For the text-containing cell, return its midpoint in (x, y) coordinate format. 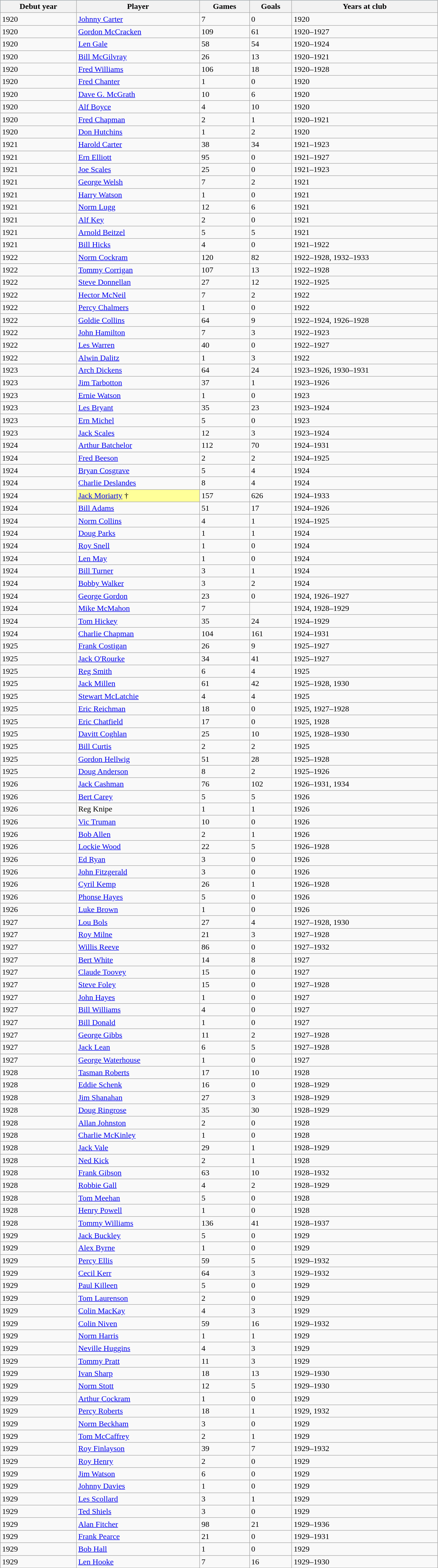
Reg Knipe (138, 809)
Colin MacKay (138, 1311)
Arnold Beitzel (138, 232)
1921–1927 (365, 157)
Jack Millen (138, 684)
157 (224, 496)
Ernie Watson (138, 395)
22 (224, 847)
1927–1928, 1930 (365, 922)
Steve Foley (138, 985)
Reg Smith (138, 671)
Johnny Carter (138, 19)
Goldie Collins (138, 320)
Jack Scales (138, 433)
42 (270, 684)
Johnny Davies (138, 1486)
Arthur Batchelor (138, 445)
Bill Donald (138, 1022)
1920–1928 (365, 69)
1925, 1928 (365, 721)
Lockie Wood (138, 847)
Tommy Pratt (138, 1361)
Steve Donnellan (138, 282)
37 (224, 383)
1924–1926 (365, 508)
Doug Anderson (138, 772)
Harry Watson (138, 195)
Jim Watson (138, 1474)
106 (224, 69)
Bill Turner (138, 571)
Jack Moriarty † (138, 496)
Eric Chatfield (138, 721)
Les Scollard (138, 1499)
Doug Ringrose (138, 1110)
Bill McGilvray (138, 57)
Bill Hicks (138, 245)
Alf Boyce (138, 107)
38 (224, 144)
Doug Parks (138, 533)
39 (224, 1449)
Phonse Hayes (138, 897)
Tommy Williams (138, 1223)
1921–1922 (365, 245)
161 (270, 634)
86 (224, 947)
40 (224, 345)
Charlie Chapman (138, 634)
Debut year (38, 7)
Tasman Roberts (138, 1072)
Roy Snell (138, 546)
112 (224, 445)
Tom Laurenson (138, 1298)
Gordon Hellwig (138, 759)
Bryan Cosgrave (138, 470)
Allan Johnston (138, 1123)
Norm Beckham (138, 1424)
1922–1925 (365, 282)
107 (224, 270)
Arthur Cockram (138, 1399)
Bill Curtis (138, 746)
Harold Carter (138, 144)
Dave G. McGrath (138, 94)
Ned Kick (138, 1160)
Ivan Sharp (138, 1374)
Alan Fitcher (138, 1524)
Les Warren (138, 345)
1922–1928 (365, 270)
Paul Killeen (138, 1286)
Joe Scales (138, 170)
Frank Costigan (138, 646)
Norm Harris (138, 1336)
George Gordon (138, 596)
Alex Byrne (138, 1248)
1920–1927 (365, 32)
John Hamilton (138, 332)
58 (224, 44)
Roy Finlayson (138, 1449)
Len Hooke (138, 1561)
Les Bryant (138, 408)
Fred Beeson (138, 458)
1922–1928, 1932–1933 (365, 257)
Henry Powell (138, 1211)
George Welsh (138, 182)
Charlie McKinley (138, 1135)
Jim Shanahan (138, 1098)
1925, 1927–1928 (365, 709)
Goals (270, 7)
Fred Chanter (138, 82)
Mike McMahon (138, 609)
1920–1924 (365, 44)
Eddie Schenk (138, 1085)
95 (224, 157)
1925, 1928–1930 (365, 734)
Tom McCaffrey (138, 1436)
82 (270, 257)
Roy Milne (138, 934)
Neville Huggins (138, 1348)
Jim Tarbotton (138, 383)
Norm Cockram (138, 257)
1924–1933 (365, 496)
1923–1926, 1930–1931 (365, 370)
28 (270, 759)
George Waterhouse (138, 1060)
102 (270, 784)
Jack Cashman (138, 784)
Colin Niven (138, 1323)
Eric Reichman (138, 709)
Bob Allen (138, 834)
Percy Chalmers (138, 307)
1922–1923 (365, 332)
Years at club (365, 7)
Robbie Gall (138, 1185)
Ted Shiels (138, 1511)
Arch Dickens (138, 370)
1929, 1932 (365, 1411)
Gordon McCracken (138, 32)
Willis Reeve (138, 947)
Games (224, 7)
Bill Williams (138, 1010)
Player (138, 7)
Ern Elliott (138, 157)
Bill Adams (138, 508)
Ed Ryan (138, 859)
1923–1926 (365, 383)
Tom Meehan (138, 1198)
Hector McNeil (138, 295)
1925–1926 (365, 772)
Lou Bols (138, 922)
Roy Henry (138, 1461)
Luke Brown (138, 909)
Tom Hickey (138, 621)
1924, 1926–1927 (365, 596)
1929–1936 (365, 1524)
Don Hutchins (138, 132)
Bert Carey (138, 797)
John Hayes (138, 997)
Cyril Kemp (138, 884)
Cecil Kerr (138, 1273)
Jack Vale (138, 1148)
1925–1928 (365, 759)
John Fitzgerald (138, 872)
1928–1937 (365, 1223)
George Gibbs (138, 1035)
Bobby Walker (138, 584)
1927–1932 (365, 947)
Alwin Dalitz (138, 357)
1926–1931, 1934 (365, 784)
136 (224, 1223)
Frank Pearce (138, 1536)
1924, 1928–1929 (365, 609)
1922–1927 (365, 345)
Jack Lean (138, 1047)
98 (224, 1524)
14 (224, 960)
Stewart McLatchie (138, 696)
Percy Ellis (138, 1261)
Tommy Corrigan (138, 270)
Len May (138, 558)
Vic Truman (138, 822)
Percy Roberts (138, 1411)
1929–1931 (365, 1536)
30 (270, 1110)
76 (224, 784)
29 (224, 1148)
Jack Buckley (138, 1236)
Davitt Coghlan (138, 734)
120 (224, 257)
Charlie Deslandes (138, 483)
Frank Gibson (138, 1173)
1925–1928, 1930 (365, 684)
Fred Williams (138, 69)
Bob Hall (138, 1549)
Norm Lugg (138, 207)
1928–1932 (365, 1173)
63 (224, 1173)
Claude Toovey (138, 972)
Bert White (138, 960)
Len Gale (138, 44)
54 (270, 44)
1922–1924, 1926–1928 (365, 320)
Norm Stott (138, 1386)
Jack O'Rourke (138, 659)
109 (224, 32)
Fred Chapman (138, 119)
104 (224, 634)
1924–1929 (365, 621)
Ern Michel (138, 420)
70 (270, 445)
Alf Key (138, 220)
Norm Collins (138, 521)
626 (270, 496)
